Pinpoint the cell where the given text exists, returning its (x, y) midpoint coordinate. 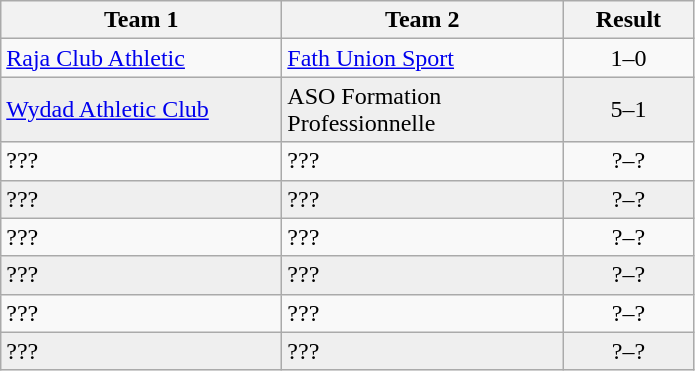
ASO Formation Professionnelle (422, 110)
Raja Club Athletic (142, 58)
1–0 (628, 58)
Team 1 (142, 20)
Result (628, 20)
Fath Union Sport (422, 58)
Wydad Athletic Club (142, 110)
Team 2 (422, 20)
5–1 (628, 110)
